Provide the (x, y) coordinate of the cell's center where the given text is located.  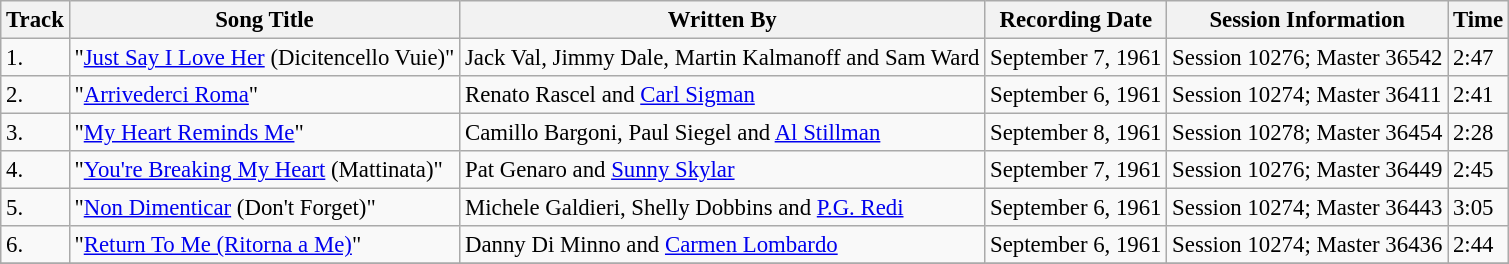
Jack Val, Jimmy Dale, Martin Kalmanoff and Sam Ward (722, 58)
5. (35, 208)
Danny Di Minno and Carmen Lombardo (722, 245)
4. (35, 170)
Pat Genaro and Sunny Skylar (722, 170)
Session 10274; Master 36436 (1308, 245)
"My Heart Reminds Me" (264, 133)
Session 10278; Master 36454 (1308, 133)
"Return To Me (Ritorna a Me)" (264, 245)
Michele Galdieri, Shelly Dobbins and P.G. Redi (722, 208)
Recording Date (1076, 20)
1. (35, 58)
Session 10276; Master 36542 (1308, 58)
"Arrivederci Roma" (264, 95)
"Non Dimenticar (Don't Forget)" (264, 208)
Track (35, 20)
2:47 (1478, 58)
2:28 (1478, 133)
"You're Breaking My Heart (Mattinata)" (264, 170)
Renato Rascel and Carl Sigman (722, 95)
"Just Say I Love Her (Dicitencello Vuie)" (264, 58)
Time (1478, 20)
Camillo Bargoni, Paul Siegel and Al Stillman (722, 133)
September 8, 1961 (1076, 133)
Song Title (264, 20)
3:05 (1478, 208)
2:44 (1478, 245)
3. (35, 133)
2:41 (1478, 95)
Session 10274; Master 36443 (1308, 208)
6. (35, 245)
Written By (722, 20)
Session 10276; Master 36449 (1308, 170)
2:45 (1478, 170)
Session Information (1308, 20)
2. (35, 95)
Session 10274; Master 36411 (1308, 95)
